Search for the cell housing the specified text and yield its [x, y] center coordinate. 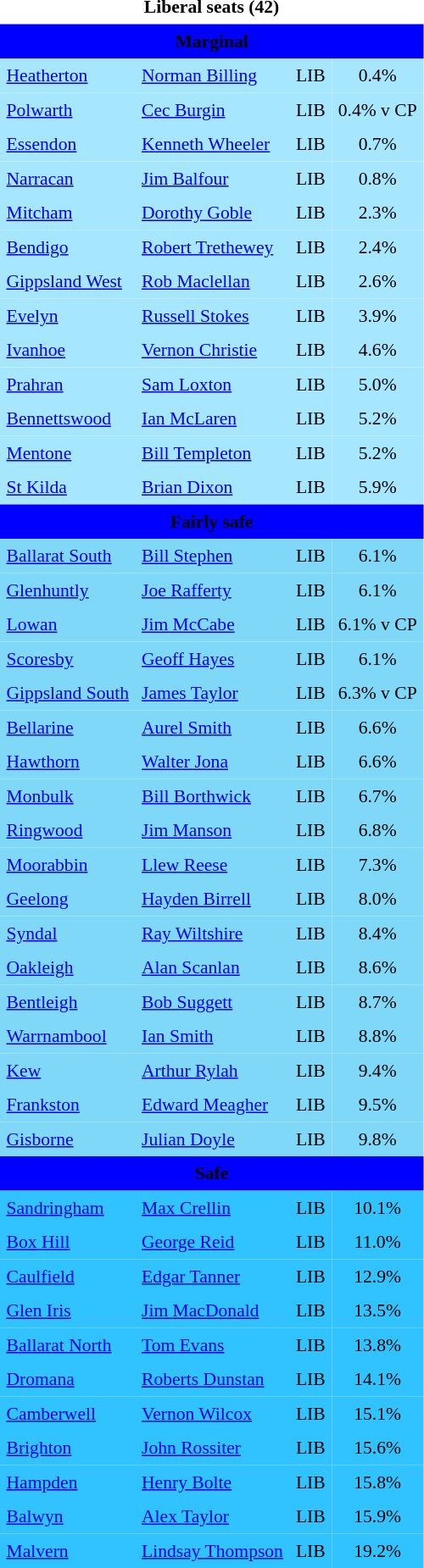
Monbulk [68, 795]
Russell Stokes [213, 315]
Oakleigh [68, 967]
Arthur Rylah [213, 1070]
Mitcham [68, 213]
9.8% [377, 1139]
Hampden [68, 1482]
Glenhuntly [68, 590]
3.9% [377, 315]
Walter Jona [213, 762]
10.1% [377, 1207]
13.8% [377, 1344]
Joe Rafferty [213, 590]
6.1% v CP [377, 624]
Lindsay Thompson [213, 1550]
Narracan [68, 178]
Geoff Hayes [213, 658]
Aurel Smith [213, 727]
Malvern [68, 1550]
Mentone [68, 452]
Kew [68, 1070]
Balwyn [68, 1516]
Robert Trethewey [213, 247]
Edgar Tanner [213, 1276]
11.0% [377, 1242]
2.4% [377, 247]
Ray Wiltshire [213, 933]
Ringwood [68, 830]
Sandringham [68, 1207]
Ivanhoe [68, 350]
Gippsland West [68, 281]
Glen Iris [68, 1310]
Henry Bolte [213, 1482]
Brighton [68, 1448]
Camberwell [68, 1413]
Syndal [68, 933]
Safe [212, 1173]
Bob Suggett [213, 1001]
Prahran [68, 384]
Bill Templeton [213, 452]
9.5% [377, 1105]
2.3% [377, 213]
Marginal [212, 41]
Llew Reese [213, 864]
15.8% [377, 1482]
Dorothy Goble [213, 213]
6.8% [377, 830]
Moorabbin [68, 864]
Gippsland South [68, 693]
Essendon [68, 144]
Bendigo [68, 247]
0.4% v CP [377, 109]
8.0% [377, 899]
Vernon Wilcox [213, 1413]
Vernon Christie [213, 350]
15.6% [377, 1448]
Fairly safe [212, 521]
2.6% [377, 281]
Jim MacDonald [213, 1310]
8.8% [377, 1036]
Bellarine [68, 727]
Ballarat North [68, 1344]
James Taylor [213, 693]
Scoresby [68, 658]
Bennettswood [68, 418]
13.5% [377, 1310]
5.9% [377, 487]
7.3% [377, 864]
Rob Maclellan [213, 281]
Evelyn [68, 315]
Norman Billing [213, 75]
6.3% v CP [377, 693]
Geelong [68, 899]
5.0% [377, 384]
Cec Burgin [213, 109]
Ballarat South [68, 556]
Hayden Birrell [213, 899]
Frankston [68, 1105]
Alex Taylor [213, 1516]
Jim McCabe [213, 624]
St Kilda [68, 487]
Edward Meagher [213, 1105]
0.4% [377, 75]
8.6% [377, 967]
Warrnambool [68, 1036]
Hawthorn [68, 762]
Kenneth Wheeler [213, 144]
Brian Dixon [213, 487]
Polwarth [68, 109]
Jim Manson [213, 830]
0.7% [377, 144]
George Reid [213, 1242]
Bill Stephen [213, 556]
Roberts Dunstan [213, 1379]
15.1% [377, 1413]
Box Hill [68, 1242]
8.4% [377, 933]
12.9% [377, 1276]
John Rossiter [213, 1448]
Ian Smith [213, 1036]
Bill Borthwick [213, 795]
14.1% [377, 1379]
Tom Evans [213, 1344]
Gisborne [68, 1139]
8.7% [377, 1001]
Sam Loxton [213, 384]
Max Crellin [213, 1207]
Ian McLaren [213, 418]
Heatherton [68, 75]
15.9% [377, 1516]
Julian Doyle [213, 1139]
0.8% [377, 178]
9.4% [377, 1070]
Lowan [68, 624]
Alan Scanlan [213, 967]
4.6% [377, 350]
Bentleigh [68, 1001]
Dromana [68, 1379]
6.7% [377, 795]
Jim Balfour [213, 178]
19.2% [377, 1550]
Caulfield [68, 1276]
